Search for the cell housing the specified text and yield its (X, Y) center coordinate. 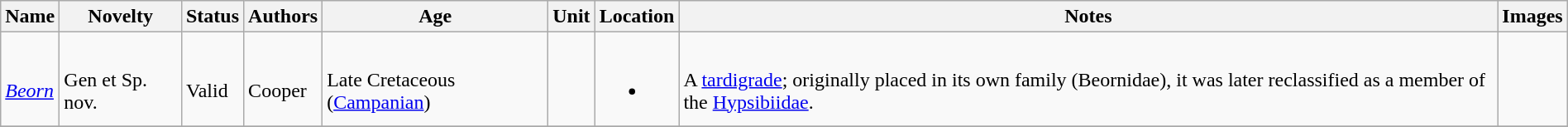
Images (1532, 17)
Name (30, 17)
Unit (571, 17)
Notes (1088, 17)
Status (212, 17)
Location (637, 17)
Valid (212, 80)
Cooper (283, 80)
Authors (283, 17)
Beorn (30, 80)
Novelty (121, 17)
Late Cretaceous (Campanian) (435, 80)
Age (435, 17)
Gen et Sp. nov. (121, 80)
A tardigrade; originally placed in its own family (Beornidae), it was later reclassified as a member of the Hypsibiidae. (1088, 80)
